Return the (x, y) coordinate for the center point of the cell that contains the specified text.  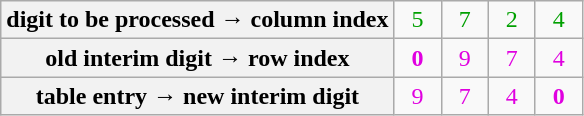
digit to be processed → column index (198, 20)
table entry → new interim digit (198, 96)
5 (418, 20)
old interim digit → row index (198, 58)
2 (512, 20)
